Return the (X, Y) coordinate for the center point of the cell that contains the specified text.  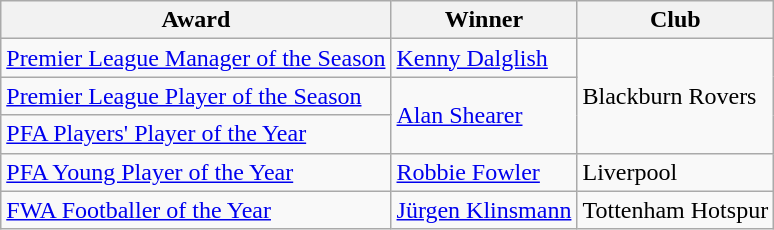
Premier League Manager of the Season (196, 58)
Alan Shearer (484, 115)
PFA Players' Player of the Year (196, 134)
Premier League Player of the Season (196, 96)
Robbie Fowler (484, 172)
FWA Footballer of the Year (196, 210)
PFA Young Player of the Year (196, 172)
Club (676, 20)
Liverpool (676, 172)
Winner (484, 20)
Kenny Dalglish (484, 58)
Award (196, 20)
Blackburn Rovers (676, 96)
Jürgen Klinsmann (484, 210)
Tottenham Hotspur (676, 210)
